Determine the (x, y) coordinate at the center of the cell enclosing the given text.  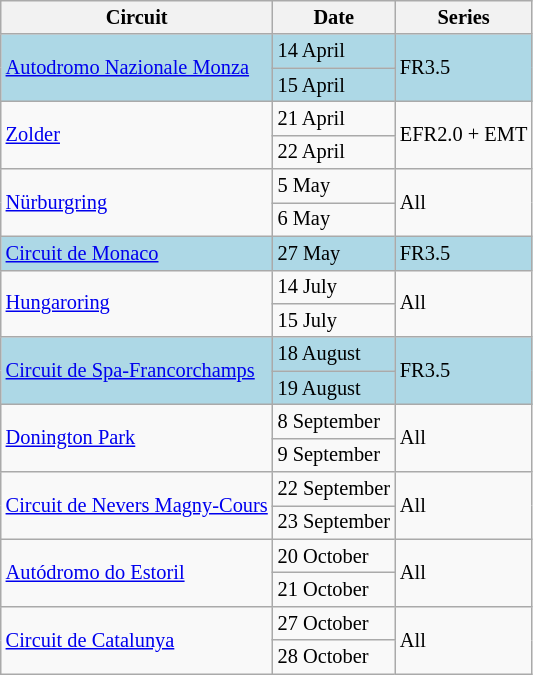
18 August (334, 354)
Zolder (137, 134)
Series (464, 17)
14 July (334, 287)
15 April (334, 85)
8 September (334, 421)
Circuit de Monaco (137, 253)
Hungaroring (137, 304)
9 September (334, 455)
14 April (334, 51)
28 October (334, 657)
19 August (334, 388)
Circuit de Nevers Magny-Cours (137, 506)
15 July (334, 320)
Autódromo do Estoril (137, 572)
23 September (334, 522)
27 May (334, 253)
21 October (334, 589)
Nürburgring (137, 202)
22 April (334, 152)
21 April (334, 118)
Circuit de Catalunya (137, 640)
Donington Park (137, 438)
Circuit (137, 17)
27 October (334, 623)
6 May (334, 219)
EFR2.0 + EMT (464, 134)
5 May (334, 186)
Autodromo Nazionale Monza (137, 68)
20 October (334, 556)
Circuit de Spa-Francorchamps (137, 370)
Date (334, 17)
22 September (334, 489)
